Identify which cell holds the provided text, then report its [x, y] central coordinate. 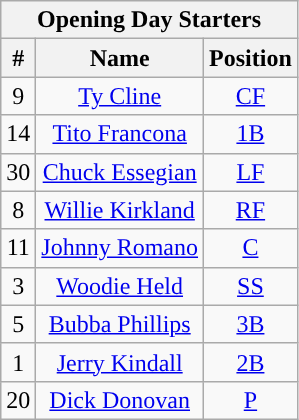
SS [251, 286]
11 [18, 248]
LF [251, 172]
14 [18, 134]
Dick Donovan [120, 400]
Johnny Romano [120, 248]
20 [18, 400]
2B [251, 362]
CF [251, 96]
Tito Francona [120, 134]
9 [18, 96]
Position [251, 58]
Name [120, 58]
RF [251, 210]
5 [18, 324]
1B [251, 134]
8 [18, 210]
Opening Day Starters [150, 20]
1 [18, 362]
Chuck Essegian [120, 172]
P [251, 400]
C [251, 248]
3B [251, 324]
Willie Kirkland [120, 210]
30 [18, 172]
Bubba Phillips [120, 324]
Woodie Held [120, 286]
3 [18, 286]
# [18, 58]
Jerry Kindall [120, 362]
Ty Cline [120, 96]
